Capture the cell that displays the provided text and extract its [x, y] central coordinate. 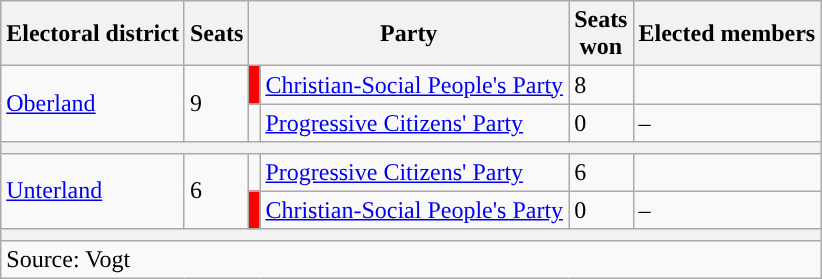
Seats [216, 34]
Seatswon [601, 34]
Unterland [93, 191]
Electoral district [93, 34]
Elected members [727, 34]
Party [409, 34]
Source: Vogt [411, 259]
Oberland [93, 104]
8 [601, 85]
9 [216, 104]
